Capture the cell that displays the provided text and extract its [x, y] central coordinate. 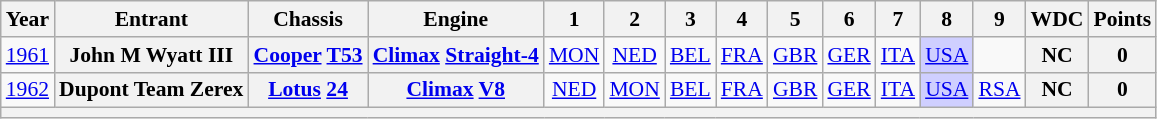
1961 [28, 55]
Engine [456, 19]
Climax V8 [456, 90]
Climax Straight-4 [456, 55]
RSA [999, 90]
Cooper T53 [308, 55]
John M Wyatt III [151, 55]
5 [796, 19]
7 [898, 19]
Chassis [308, 19]
Year [28, 19]
1962 [28, 90]
6 [848, 19]
Dupont Team Zerex [151, 90]
3 [690, 19]
8 [946, 19]
Entrant [151, 19]
Points [1122, 19]
4 [742, 19]
1 [574, 19]
Lotus 24 [308, 90]
9 [999, 19]
WDC [1058, 19]
2 [634, 19]
